For the text-containing cell, return its midpoint in [X, Y] coordinate format. 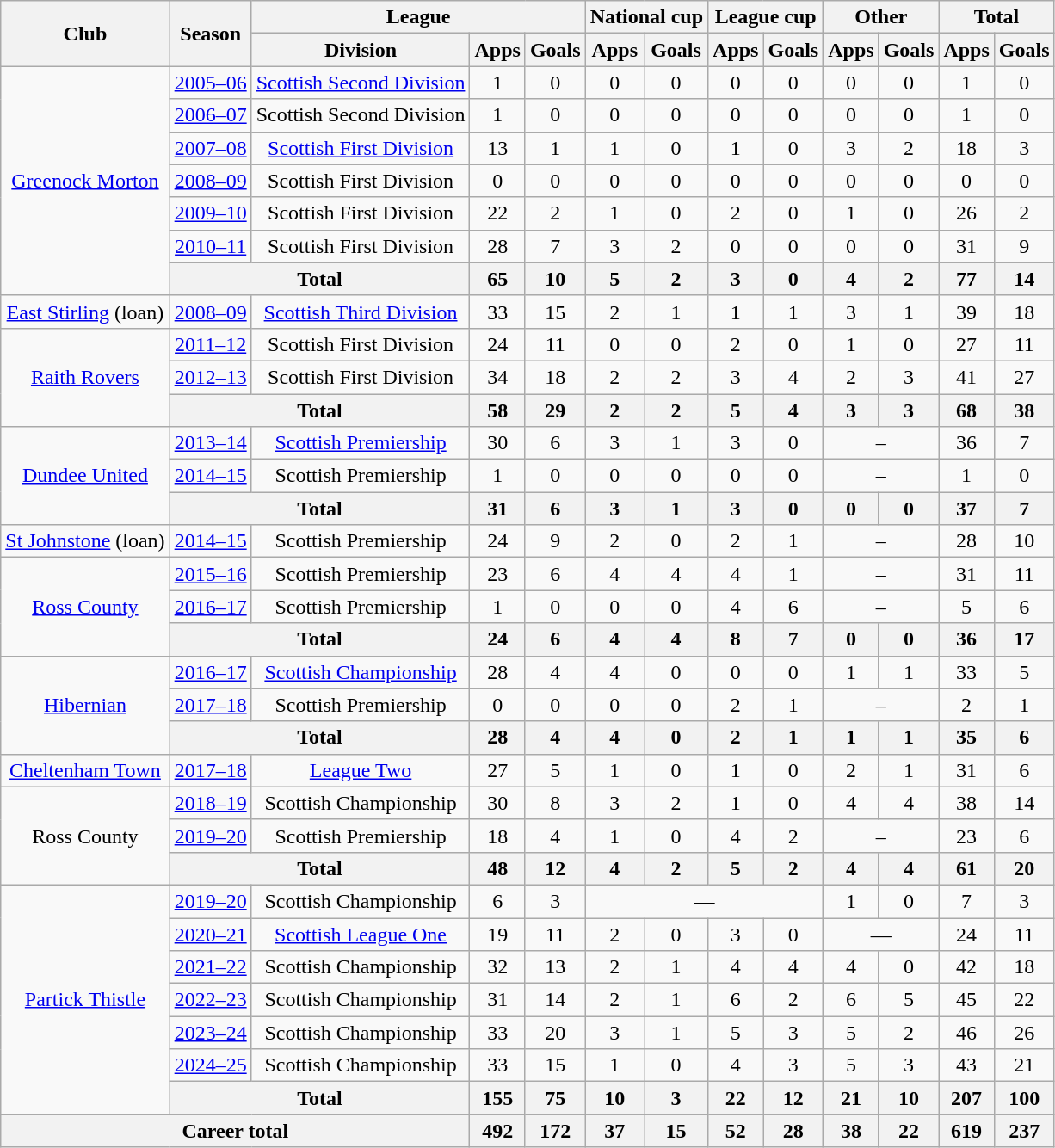
207 [966, 1098]
32 [497, 967]
2007–08 [210, 148]
619 [966, 1131]
Scottish League One [361, 934]
45 [966, 1000]
2006–07 [210, 115]
43 [966, 1065]
League Two [361, 770]
42 [966, 967]
34 [497, 377]
Scottish Third Division [361, 312]
155 [497, 1098]
East Stirling (loan) [85, 312]
Club [85, 34]
National cup [646, 17]
19 [497, 934]
17 [1024, 639]
2021–22 [210, 967]
39 [966, 312]
52 [736, 1131]
Division [361, 50]
Hibernian [85, 705]
48 [497, 868]
2010–11 [210, 246]
61 [966, 868]
2005–06 [210, 83]
2022–23 [210, 1000]
Partick Thistle [85, 999]
2020–21 [210, 934]
2012–13 [210, 377]
2011–12 [210, 344]
2009–10 [210, 213]
Career total [236, 1131]
St Johnstone (loan) [85, 541]
Other [881, 17]
2013–14 [210, 443]
41 [966, 377]
2018–19 [210, 803]
League cup [766, 17]
Season [210, 34]
2024–25 [210, 1065]
68 [966, 410]
58 [497, 410]
75 [555, 1098]
Raith Rovers [85, 377]
Cheltenham Town [85, 770]
35 [966, 738]
Greenock Morton [85, 181]
League [418, 17]
2023–24 [210, 1033]
77 [966, 279]
172 [555, 1131]
237 [1024, 1131]
100 [1024, 1098]
65 [497, 279]
492 [497, 1131]
Dundee United [85, 476]
29 [555, 410]
46 [966, 1033]
2015–16 [210, 574]
